Return (x, y) of the center of cell containing provided text 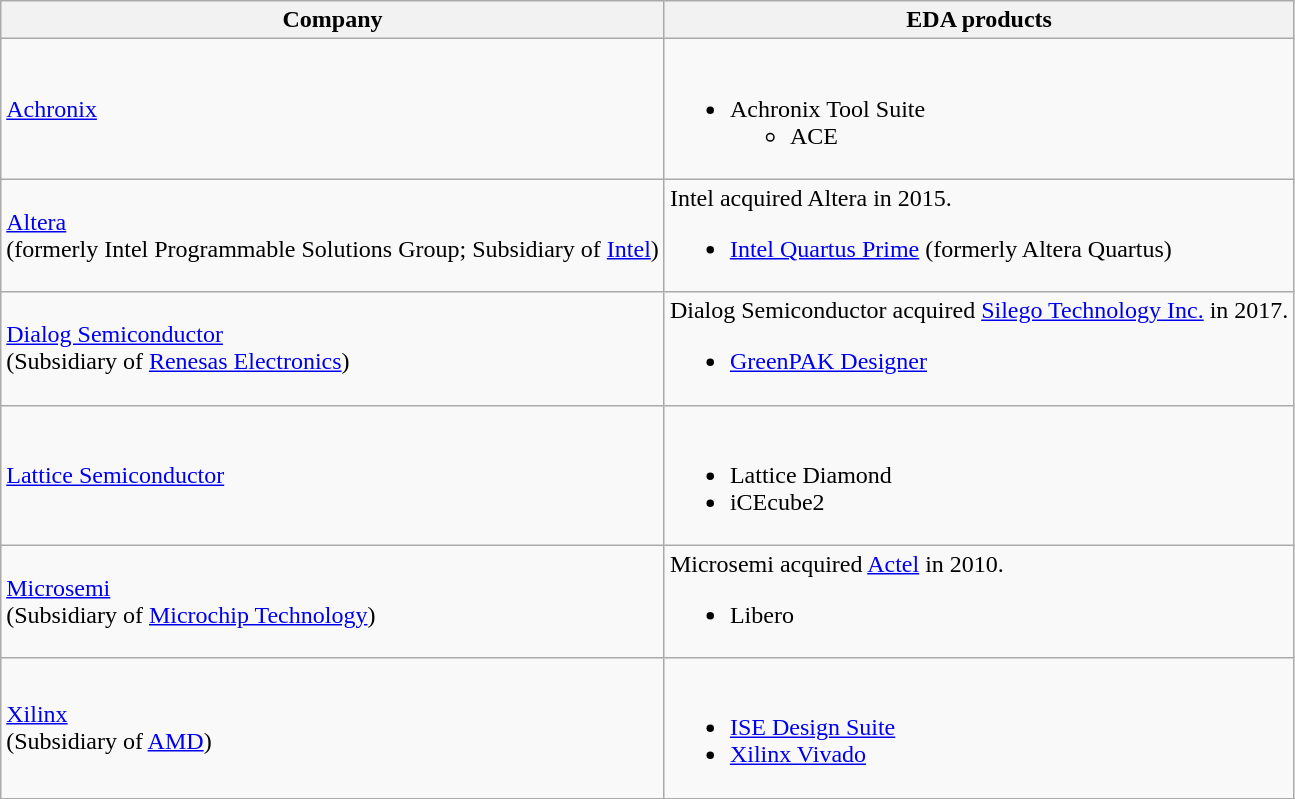
Dialog Semiconductor (Subsidiary of Renesas Electronics) (333, 348)
Microsemi acquired Actel in 2010.Libero (979, 602)
Lattice Semiconductor (333, 475)
EDA products (979, 20)
Microsemi(Subsidiary of Microchip Technology) (333, 602)
Achronix (333, 109)
Intel acquired Altera in 2015.Intel Quartus Prime (formerly Altera Quartus) (979, 236)
Achronix Tool SuiteACE (979, 109)
Dialog Semiconductor acquired Silego Technology Inc. in 2017.GreenPAK Designer (979, 348)
Lattice DiamondiCEcube2 (979, 475)
Xilinx (Subsidiary of AMD) (333, 728)
ISE Design SuiteXilinx Vivado (979, 728)
Altera (formerly Intel Programmable Solutions Group; Subsidiary of Intel) (333, 236)
Company (333, 20)
